Capture the cell that displays the provided text and extract its (x, y) central coordinate. 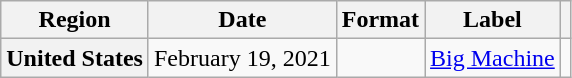
Label (493, 20)
Date (242, 20)
February 19, 2021 (242, 58)
United States (75, 58)
Region (75, 20)
Format (380, 20)
Big Machine (493, 58)
